Detect which cell encompasses the target text, then output its (x, y) center coordinate. 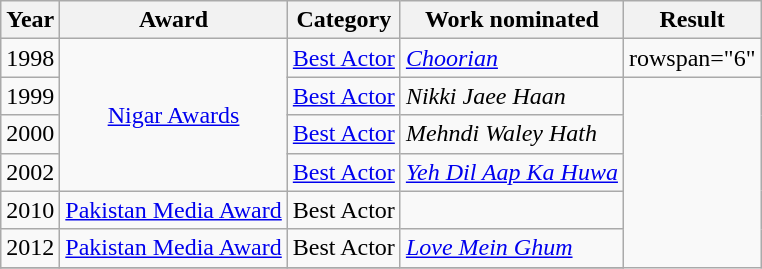
Category (344, 20)
2010 (30, 210)
2012 (30, 248)
Love Mein Ghum (512, 248)
Mehndi Waley Hath (512, 134)
Nikki Jaee Haan (512, 96)
Work nominated (512, 20)
Year (30, 20)
Result (692, 20)
2002 (30, 172)
1999 (30, 96)
Nigar Awards (174, 115)
1998 (30, 58)
2000 (30, 134)
rowspan="6" (692, 58)
Choorian (512, 58)
Award (174, 20)
Yeh Dil Aap Ka Huwa (512, 172)
